Detect which cell encompasses the target text, then output its (X, Y) center coordinate. 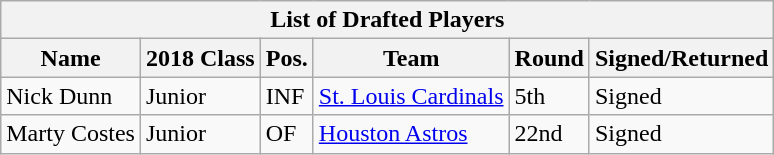
Nick Dunn (71, 96)
Pos. (286, 58)
List of Drafted Players (388, 20)
22nd (549, 134)
2018 Class (200, 58)
Signed/Returned (681, 58)
5th (549, 96)
St. Louis Cardinals (411, 96)
Name (71, 58)
INF (286, 96)
Team (411, 58)
Marty Costes (71, 134)
OF (286, 134)
Round (549, 58)
Houston Astros (411, 134)
